Scan for the cell matching the given text and deliver its (x, y) coordinate at center. 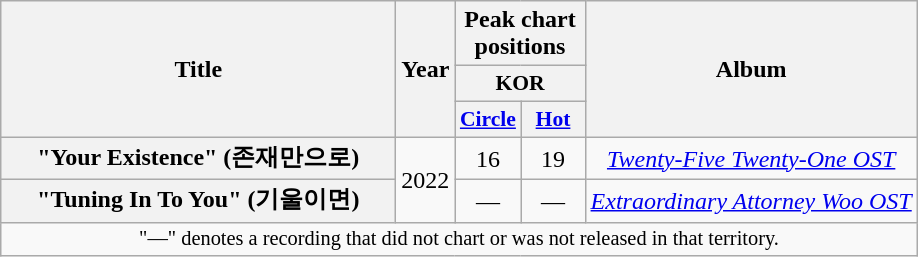
Peak chart positions (520, 34)
KOR (520, 84)
Title (198, 69)
2022 (426, 180)
Hot (553, 119)
"—" denotes a recording that did not chart or was not released in that territory. (459, 239)
19 (553, 158)
Album (751, 69)
Year (426, 69)
Extraordinary Attorney Woo OST (751, 202)
"Your Existence" (존재만으로) (198, 158)
Circle (488, 119)
16 (488, 158)
Twenty-Five Twenty-One OST (751, 158)
"Tuning In To You" (기울이면) (198, 202)
